Capture the cell that displays the provided text and extract its (x, y) central coordinate. 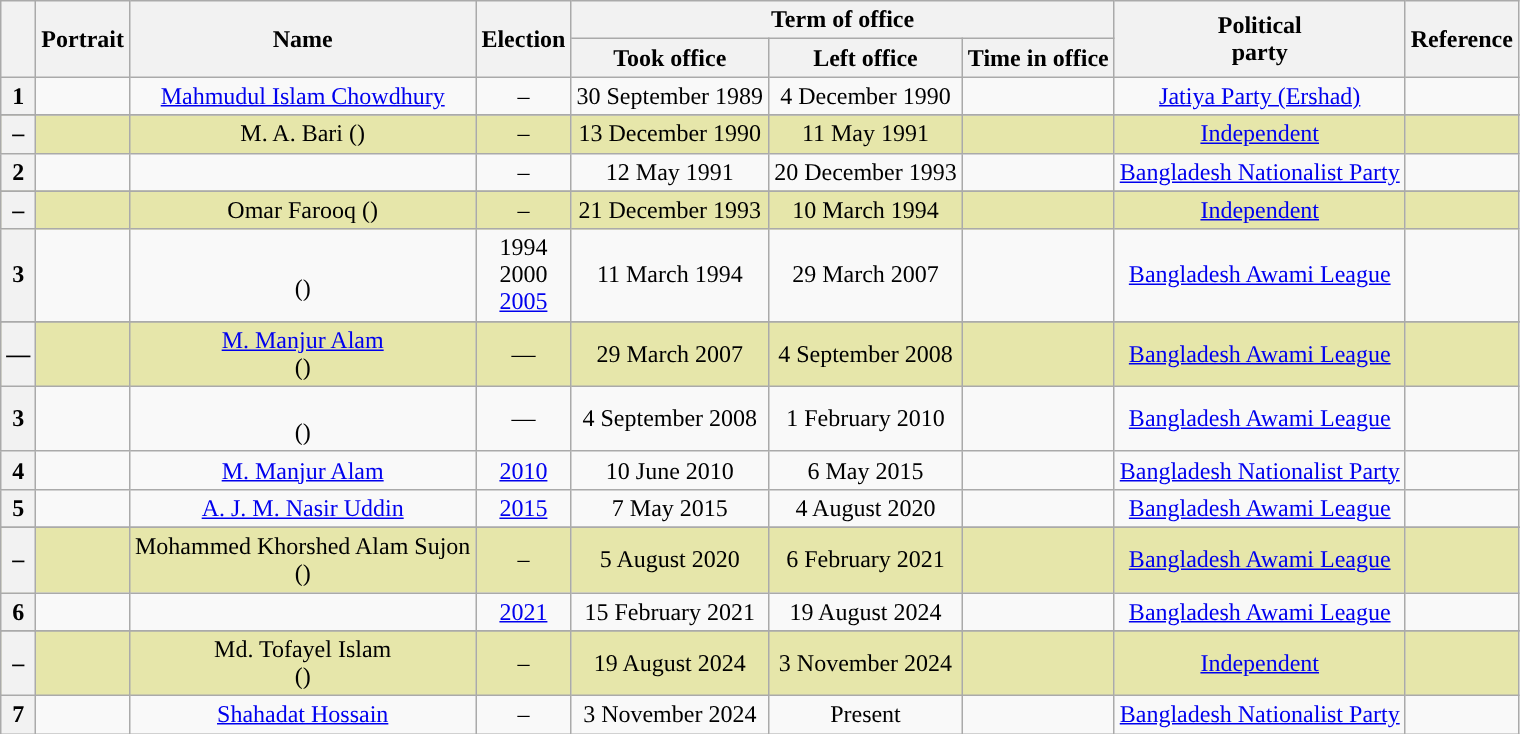
2010 (524, 470)
2021 (524, 611)
M. A. Bari () (302, 134)
4 (18, 470)
Jatiya Party (Ershad) (1260, 96)
Reference (1462, 39)
M. Manjur Alam (302, 470)
7 (18, 715)
11 May 1991 (866, 134)
Present (866, 715)
Mahmudul Islam Chowdhury (302, 96)
Shahadat Hossain (302, 715)
1 (18, 96)
Md. Tofayel Islam() (302, 664)
Mohammed Khorshed Alam Sujon() (302, 560)
4 August 2020 (866, 508)
Left office (866, 58)
30 September 1989 (670, 96)
Election (524, 39)
Term of office (842, 20)
5 (18, 508)
10 March 1994 (866, 210)
21 December 1993 (670, 210)
Political party (1260, 39)
7 May 2015 (670, 508)
Time in office (1038, 58)
12 May 1991 (670, 172)
1 February 2010 (866, 418)
6 February 2021 (866, 560)
15 February 2021 (670, 611)
10 June 2010 (670, 470)
6 May 2015 (866, 470)
4 December 1990 (866, 96)
20 December 1993 (866, 172)
Name (302, 39)
13 December 1990 (670, 134)
M. Manjur Alam() (302, 354)
5 August 2020 (670, 560)
2015 (524, 508)
11 March 1994 (670, 275)
A. J. M. Nasir Uddin (302, 508)
199420002005 (524, 275)
6 (18, 611)
2 (18, 172)
Omar Farooq () (302, 210)
Portrait (83, 39)
Took office (670, 58)
